Capture the cell that displays the provided text and extract its [X, Y] central coordinate. 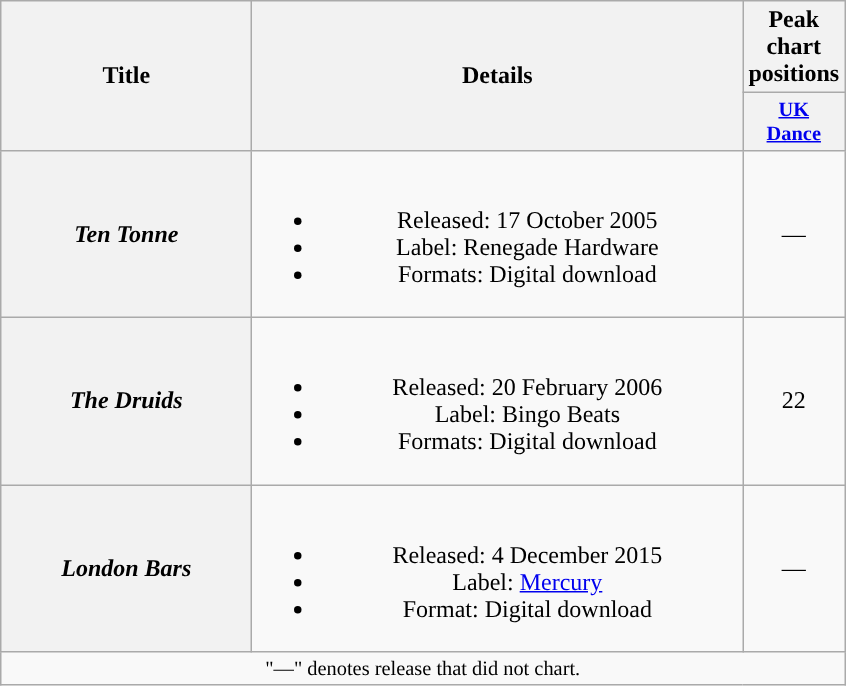
Details [498, 76]
Released: 20 February 2006Label: Bingo BeatsFormats: Digital download [498, 402]
Ten Tonne [126, 234]
22 [794, 402]
Released: 17 October 2005Label: Renegade HardwareFormats: Digital download [498, 234]
Title [126, 76]
"—" denotes release that did not chart. [423, 669]
Peak chart positions [794, 47]
UKDance [794, 122]
Released: 4 December 2015Label: MercuryFormat: Digital download [498, 568]
London Bars [126, 568]
The Druids [126, 402]
